For the text-containing cell, return its midpoint in (x, y) coordinate format. 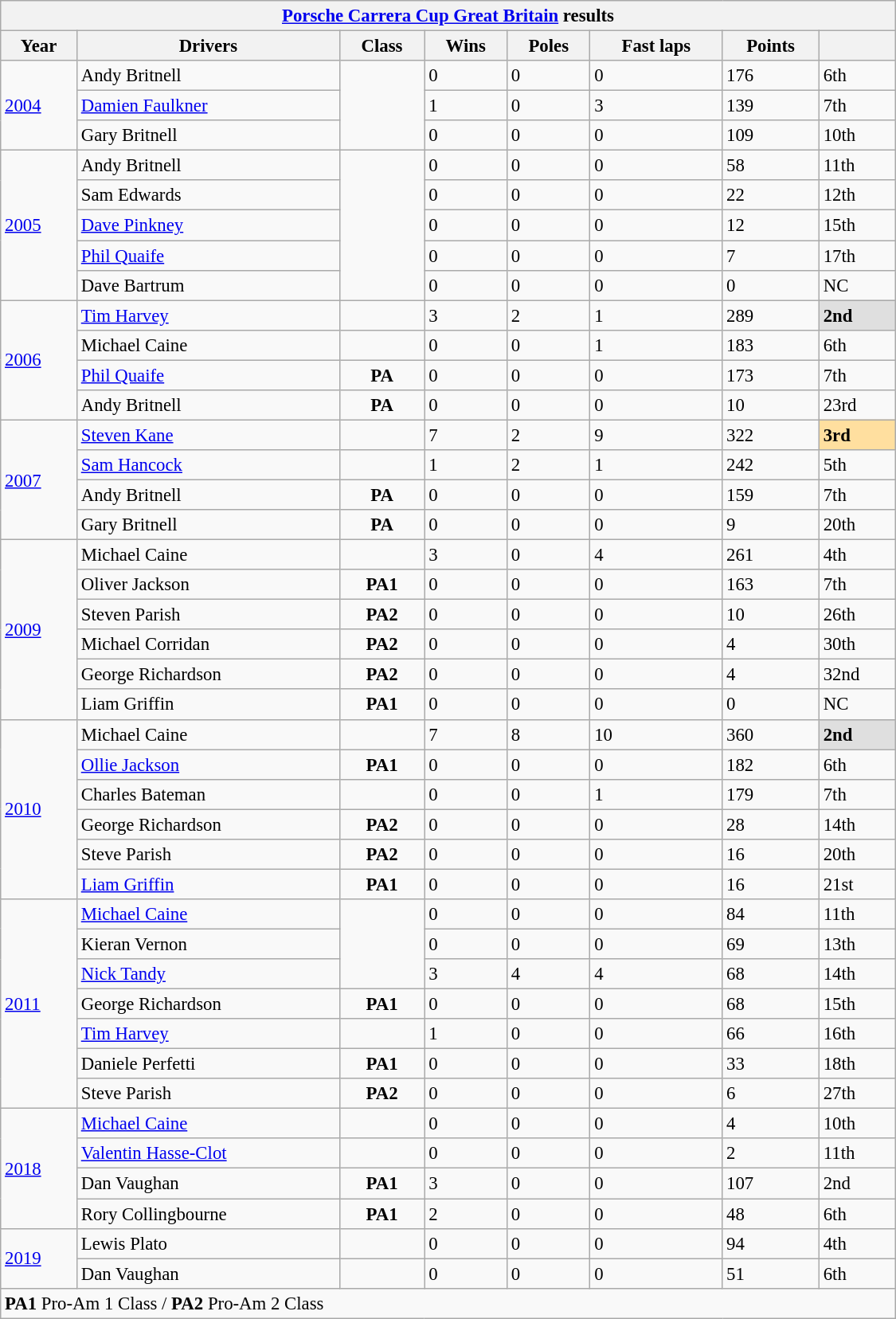
2009 (39, 630)
182 (771, 765)
26th (857, 615)
176 (771, 76)
Oliver Jackson (208, 585)
2018 (39, 1168)
289 (771, 315)
18th (857, 1064)
2010 (39, 809)
Dave Pinkney (208, 225)
21st (857, 884)
109 (771, 135)
Damien Faulkner (208, 106)
Sam Edwards (208, 195)
Kieran Vernon (208, 944)
Wins (466, 46)
322 (771, 435)
Year (39, 46)
30th (857, 644)
Steven Parish (208, 615)
27th (857, 1094)
5th (857, 465)
84 (771, 914)
16th (857, 1034)
2007 (39, 479)
3rd (857, 435)
Rory Collingbourne (208, 1214)
179 (771, 794)
Fast laps (656, 46)
12 (771, 225)
Charles Bateman (208, 794)
Porsche Carrera Cup Great Britain results (448, 16)
261 (771, 555)
Valentin Hasse-Clot (208, 1154)
159 (771, 495)
Dave Bartrum (208, 285)
12th (857, 195)
17th (857, 256)
32nd (857, 675)
163 (771, 585)
69 (771, 944)
23rd (857, 405)
51 (771, 1274)
22 (771, 195)
2004 (39, 105)
2006 (39, 360)
33 (771, 1064)
Poles (549, 46)
Steven Kane (208, 435)
360 (771, 734)
Daniele Perfetti (208, 1064)
2005 (39, 225)
Nick Tandy (208, 974)
Class (382, 46)
6 (771, 1094)
66 (771, 1034)
Michael Corridan (208, 644)
242 (771, 465)
48 (771, 1214)
139 (771, 106)
2019 (39, 1258)
8 (549, 734)
Drivers (208, 46)
PA1 Pro-Am 1 Class / PA2 Pro-Am 2 Class (448, 1303)
58 (771, 166)
2011 (39, 1004)
Lewis Plato (208, 1243)
107 (771, 1184)
28 (771, 824)
Points (771, 46)
183 (771, 345)
Ollie Jackson (208, 765)
173 (771, 375)
Sam Hancock (208, 465)
13th (857, 944)
94 (771, 1243)
